Return [x, y] of the center of cell containing provided text 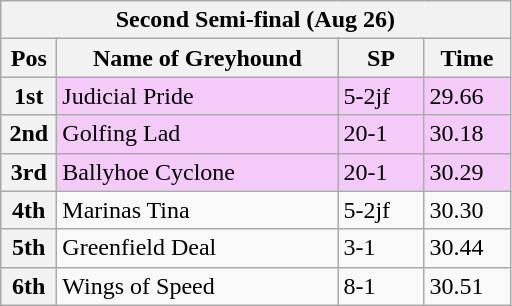
6th [29, 286]
Name of Greyhound [198, 58]
3-1 [381, 248]
Marinas Tina [198, 210]
8-1 [381, 286]
4th [29, 210]
2nd [29, 134]
30.44 [467, 248]
Ballyhoe Cyclone [198, 172]
30.18 [467, 134]
Pos [29, 58]
3rd [29, 172]
5th [29, 248]
29.66 [467, 96]
Second Semi-final (Aug 26) [256, 20]
1st [29, 96]
SP [381, 58]
Time [467, 58]
Wings of Speed [198, 286]
30.29 [467, 172]
Judicial Pride [198, 96]
30.30 [467, 210]
Golfing Lad [198, 134]
Greenfield Deal [198, 248]
30.51 [467, 286]
